For the text-containing cell, return its midpoint in (X, Y) coordinate format. 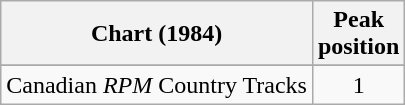
Canadian RPM Country Tracks (157, 85)
Peakposition (358, 34)
Chart (1984) (157, 34)
1 (358, 85)
